Find where the given text appears and provide that cell's center as [x, y] coordinate. 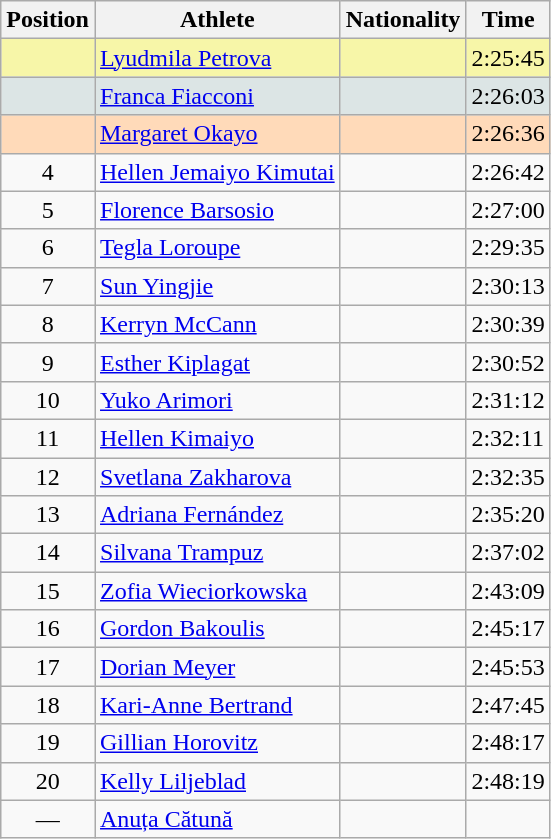
10 [48, 400]
Time [508, 20]
Florence Barsosio [217, 210]
15 [48, 591]
Anuța Cătună [217, 819]
2:47:45 [508, 705]
2:32:35 [508, 477]
Athlete [217, 20]
Kelly Liljeblad [217, 781]
Hellen Kimaiyo [217, 438]
Position [48, 20]
4 [48, 172]
2:48:17 [508, 743]
2:35:20 [508, 515]
2:27:00 [508, 210]
2:30:52 [508, 362]
Gillian Horovitz [217, 743]
2:43:09 [508, 591]
2:31:12 [508, 400]
2:48:19 [508, 781]
13 [48, 515]
2:30:39 [508, 324]
Adriana Fernández [217, 515]
Silvana Trampuz [217, 553]
2:26:36 [508, 134]
Hellen Jemaiyo Kimutai [217, 172]
Gordon Bakoulis [217, 629]
6 [48, 248]
Margaret Okayo [217, 134]
Esther Kiplagat [217, 362]
8 [48, 324]
2:26:03 [508, 96]
2:25:45 [508, 58]
Yuko Arimori [217, 400]
Zofia Wieciorkowska [217, 591]
2:30:13 [508, 286]
Franca Fiacconi [217, 96]
Dorian Meyer [217, 667]
Kerryn McCann [217, 324]
16 [48, 629]
Svetlana Zakharova [217, 477]
20 [48, 781]
19 [48, 743]
Lyudmila Petrova [217, 58]
2:26:42 [508, 172]
2:45:53 [508, 667]
Sun Yingjie [217, 286]
9 [48, 362]
— [48, 819]
2:32:11 [508, 438]
5 [48, 210]
Kari-Anne Bertrand [217, 705]
2:29:35 [508, 248]
12 [48, 477]
2:45:17 [508, 629]
18 [48, 705]
11 [48, 438]
17 [48, 667]
14 [48, 553]
7 [48, 286]
Tegla Loroupe [217, 248]
2:37:02 [508, 553]
Nationality [403, 20]
